Return [x, y] of the center of cell containing provided text 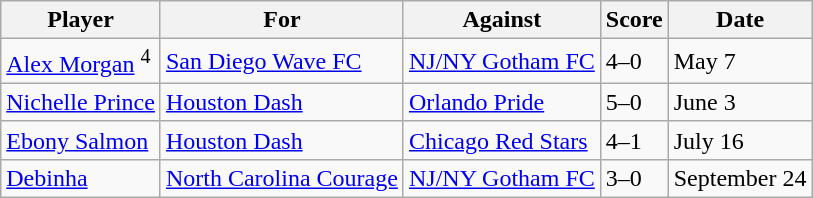
Score [634, 20]
Debinha [81, 178]
Alex Morgan 4 [81, 62]
September 24 [740, 178]
Orlando Pride [502, 102]
North Carolina Courage [282, 178]
4–1 [634, 140]
Player [81, 20]
5–0 [634, 102]
Ebony Salmon [81, 140]
Nichelle Prince [81, 102]
June 3 [740, 102]
Against [502, 20]
4–0 [634, 62]
Date [740, 20]
July 16 [740, 140]
3–0 [634, 178]
May 7 [740, 62]
Chicago Red Stars [502, 140]
For [282, 20]
San Diego Wave FC [282, 62]
